Extract the [x, y] coordinate from the center of the cell holding the provided text.  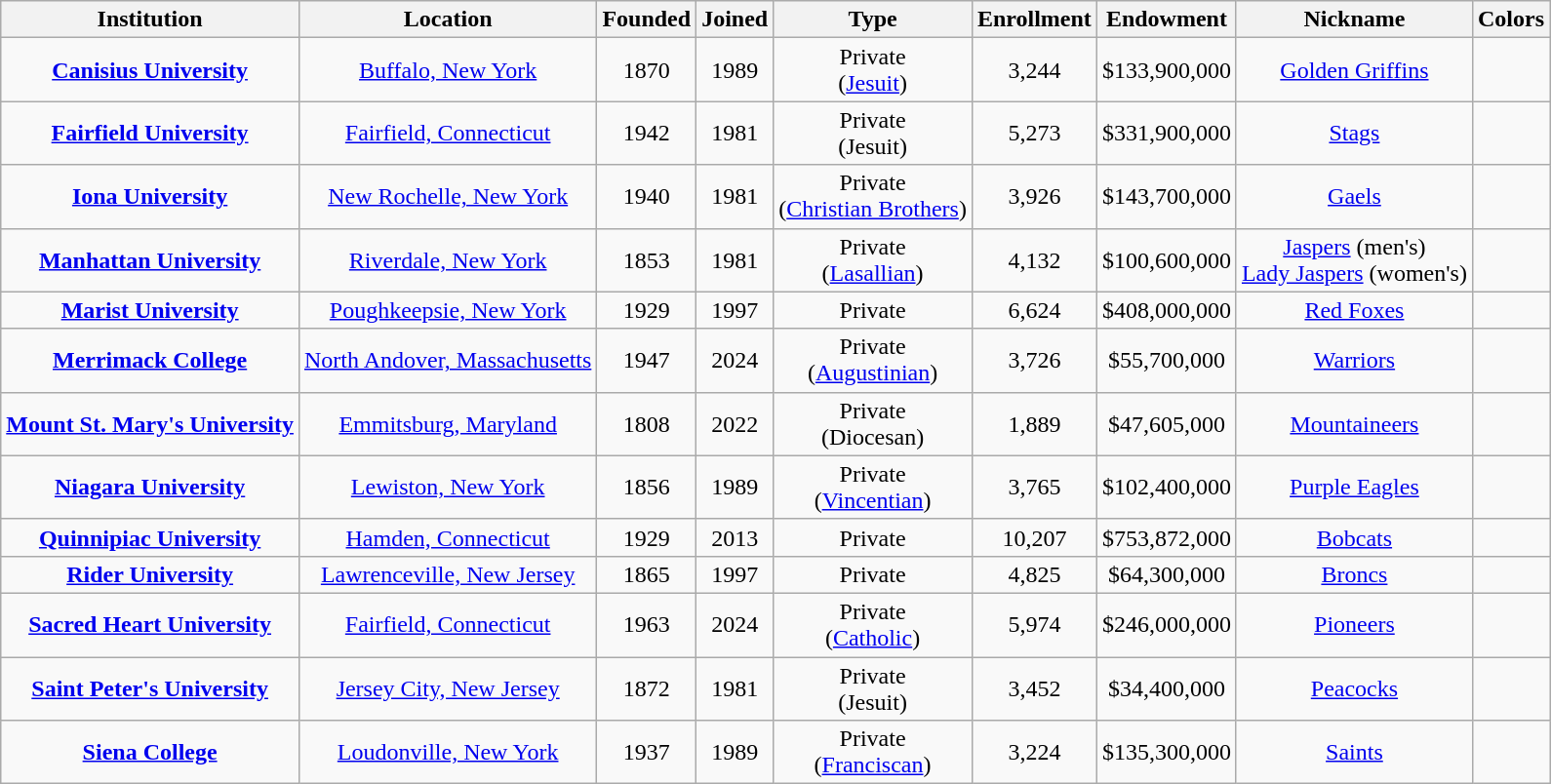
1808 [647, 423]
Stags [1354, 133]
Buffalo, New York [447, 70]
10,207 [1034, 537]
New Rochelle, New York [447, 197]
Rider University [150, 574]
North Andover, Massachusetts [447, 361]
Sacred Heart University [150, 624]
4,825 [1034, 574]
Saints [1354, 753]
Canisius University [150, 70]
1856 [647, 488]
Private(Diocesan) [873, 423]
Poughkeepsie, New York [447, 310]
1963 [647, 624]
Purple Eagles [1354, 488]
Jaspers (men's)Lady Jaspers (women's) [1354, 259]
1853 [647, 259]
$34,400,000 [1167, 688]
Warriors [1354, 361]
Manhattan University [150, 259]
Pioneers [1354, 624]
Private(Christian Brothers) [873, 197]
1940 [647, 197]
1947 [647, 361]
Peacocks [1354, 688]
6,624 [1034, 310]
$753,872,000 [1167, 537]
3,224 [1034, 753]
Founded [647, 20]
Joined [736, 20]
3,765 [1034, 488]
4,132 [1034, 259]
3,726 [1034, 361]
3,452 [1034, 688]
Private(Franciscan) [873, 753]
Broncs [1354, 574]
1,889 [1034, 423]
5,273 [1034, 133]
Quinnipiac University [150, 537]
1865 [647, 574]
3,926 [1034, 197]
Lewiston, New York [447, 488]
Iona University [150, 197]
Mount St. Mary's University [150, 423]
Red Foxes [1354, 310]
Siena College [150, 753]
$100,600,000 [1167, 259]
Institution [150, 20]
$331,900,000 [1167, 133]
2022 [736, 423]
Riverdale, New York [447, 259]
Gaels [1354, 197]
Mountaineers [1354, 423]
$408,000,000 [1167, 310]
$47,605,000 [1167, 423]
1870 [647, 70]
Type [873, 20]
Jersey City, New Jersey [447, 688]
$55,700,000 [1167, 361]
$246,000,000 [1167, 624]
Private(Augustinian) [873, 361]
Merrimack College [150, 361]
$64,300,000 [1167, 574]
Location [447, 20]
Bobcats [1354, 537]
$143,700,000 [1167, 197]
Hamden, Connecticut [447, 537]
Niagara University [150, 488]
Private(Lasallian) [873, 259]
$135,300,000 [1167, 753]
Nickname [1354, 20]
2013 [736, 537]
Private(Catholic) [873, 624]
Enrollment [1034, 20]
Fairfield University [150, 133]
Emmitsburg, Maryland [447, 423]
Endowment [1167, 20]
3,244 [1034, 70]
Marist University [150, 310]
$133,900,000 [1167, 70]
Saint Peter's University [150, 688]
Private(Vincentian) [873, 488]
Golden Griffins [1354, 70]
5,974 [1034, 624]
Loudonville, New York [447, 753]
1872 [647, 688]
$102,400,000 [1167, 488]
Lawrenceville, New Jersey [447, 574]
1942 [647, 133]
Colors [1510, 20]
1937 [647, 753]
